Determine the (x, y) coordinate at the center of the cell enclosing the given text.  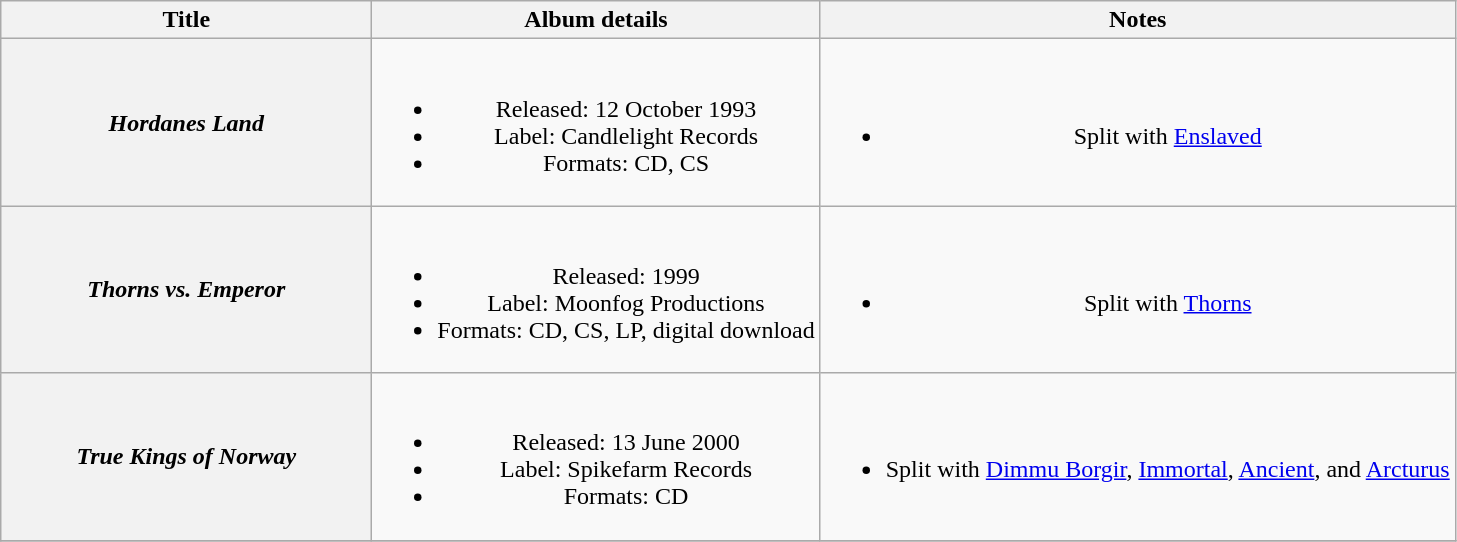
Hordanes Land (186, 122)
Notes (1138, 20)
Released: 12 October 1993Label: Candlelight RecordsFormats: CD, CS (596, 122)
Released: 13 June 2000Label: Spikefarm RecordsFormats: CD (596, 456)
Thorns vs. Emperor (186, 290)
Released: 1999Label: Moonfog ProductionsFormats: CD, CS, LP, digital download (596, 290)
True Kings of Norway (186, 456)
Split with Enslaved (1138, 122)
Split with Thorns (1138, 290)
Album details (596, 20)
Split with Dimmu Borgir, Immortal, Ancient, and Arcturus (1138, 456)
Title (186, 20)
